Scan for the cell matching the given text and deliver its [x, y] coordinate at center. 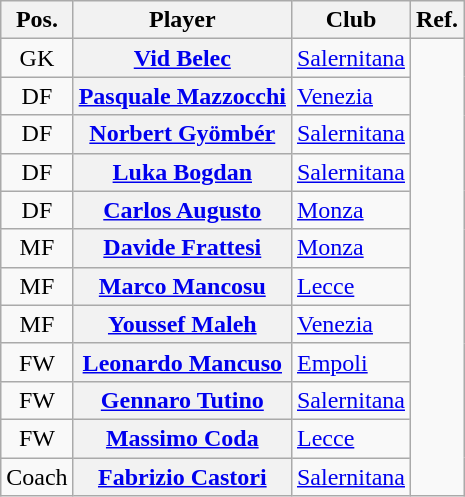
Ref. [438, 20]
Player [182, 20]
Coach [37, 477]
Pasquale Mazzocchi [182, 96]
Gennaro Tutino [182, 400]
Marco Mancosu [182, 286]
Pos. [37, 20]
Vid Belec [182, 58]
Massimo Coda [182, 438]
Carlos Augusto [182, 210]
Davide Frattesi [182, 248]
Norbert Gyömbér [182, 134]
Youssef Maleh [182, 324]
Empoli [350, 362]
Club [350, 20]
GK [37, 58]
Fabrizio Castori [182, 477]
Luka Bogdan [182, 172]
Leonardo Mancuso [182, 362]
